Determine the (X, Y) coordinate at the center of the cell enclosing the given text.  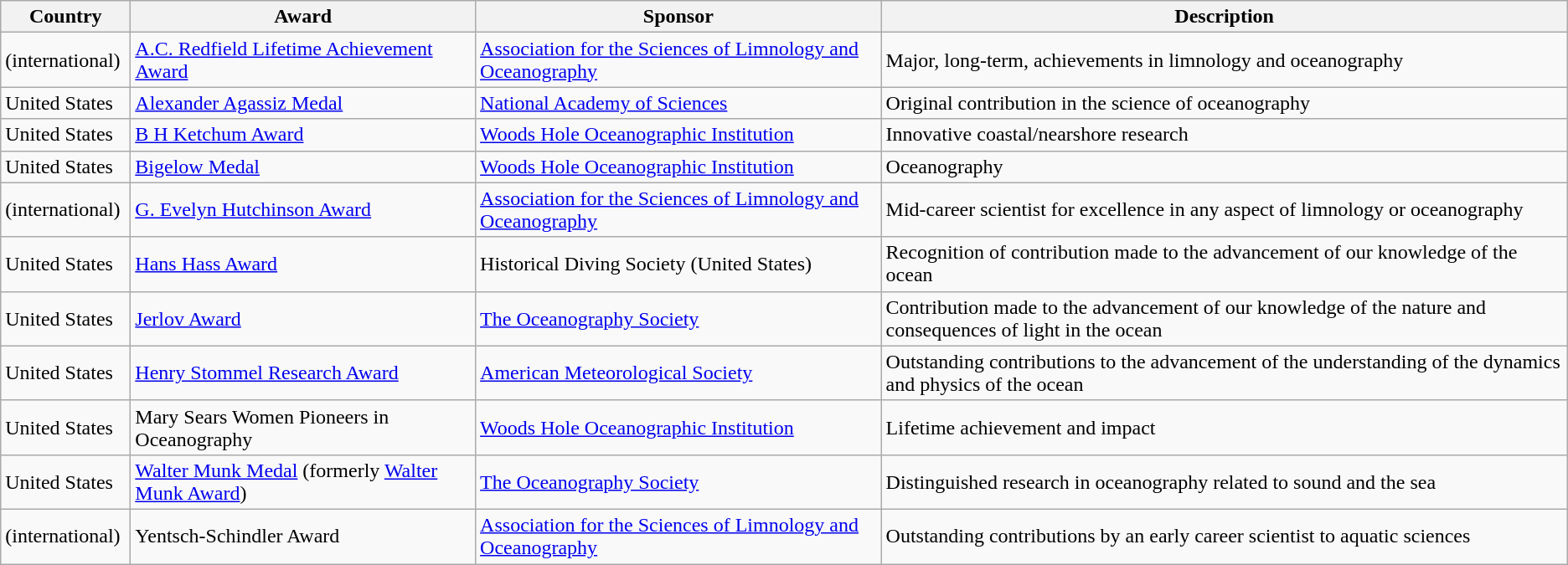
Distinguished research in oceanography related to sound and the sea (1225, 482)
Mid-career scientist for excellence in any aspect of limnology or oceanography (1225, 209)
Bigelow Medal (303, 167)
Historical Diving Society (United States) (678, 265)
Yentsch-Schindler Award (303, 536)
Lifetime achievement and impact (1225, 427)
Mary Sears Women Pioneers in Oceanography (303, 427)
National Academy of Sciences (678, 103)
Oceanography (1225, 167)
Description (1225, 17)
Contribution made to the advancement of our knowledge of the nature and consequences of light in the ocean (1225, 318)
Outstanding contributions by an early career scientist to aquatic sciences (1225, 536)
Innovative coastal/nearshore research (1225, 135)
Walter Munk Medal (formerly Walter Munk Award) (303, 482)
Henry Stommel Research Award (303, 373)
Recognition of contribution made to the advancement of our knowledge of the ocean (1225, 265)
G. Evelyn Hutchinson Award (303, 209)
Country (65, 17)
Outstanding contributions to the advancement of the understanding of the dynamics and physics of the ocean (1225, 373)
Hans Hass Award (303, 265)
Alexander Agassiz Medal (303, 103)
Major, long-term, achievements in limnology and oceanography (1225, 60)
B H Ketchum Award (303, 135)
Award (303, 17)
Jerlov Award (303, 318)
A.C. Redfield Lifetime Achievement Award (303, 60)
Sponsor (678, 17)
Original contribution in the science of oceanography (1225, 103)
American Meteorological Society (678, 373)
